Capture the cell that displays the provided text and extract its [x, y] central coordinate. 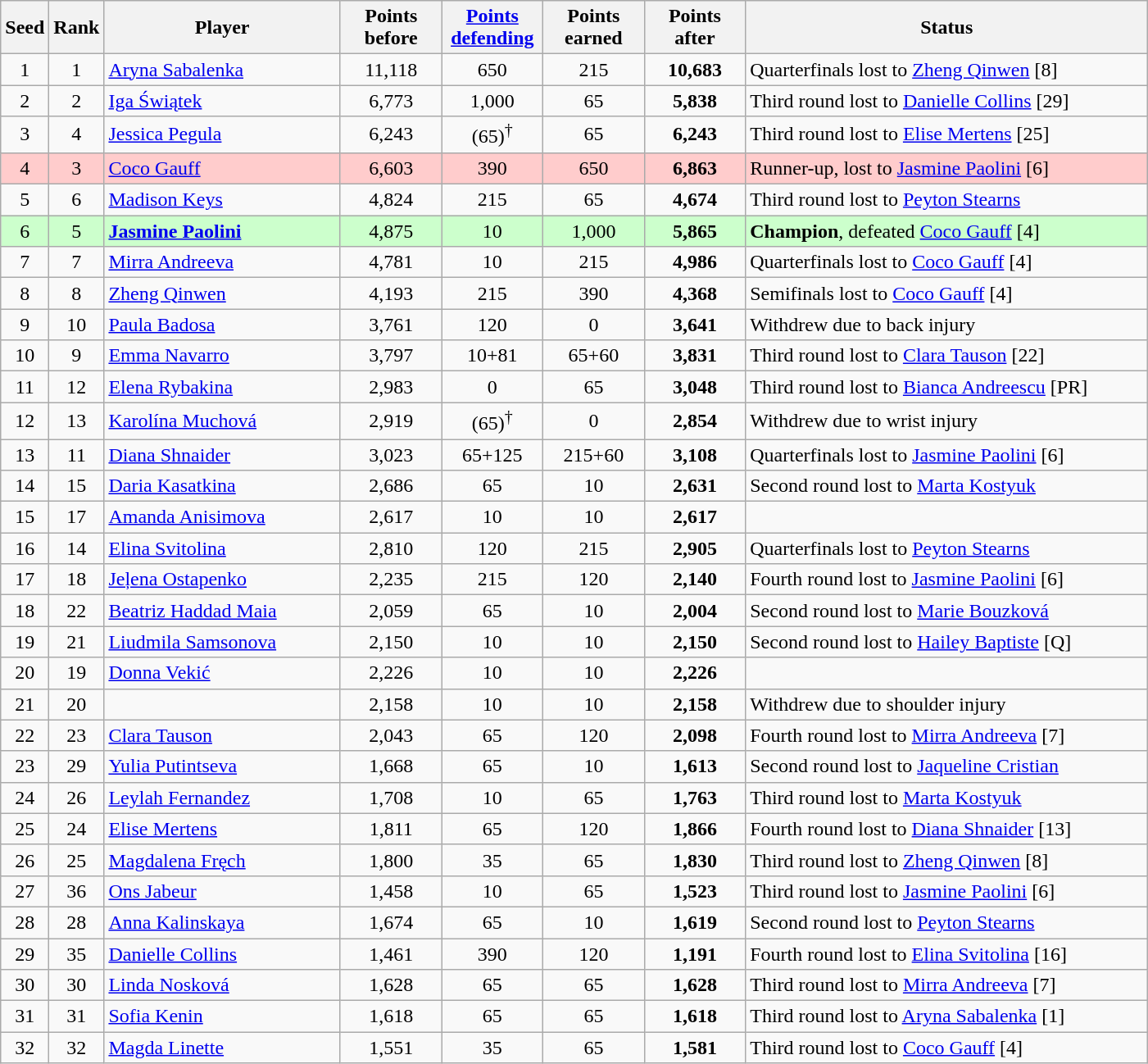
Clara Tauson [223, 735]
1,811 [391, 829]
Third round lost to Clara Tauson [22] [947, 356]
10+81 [492, 356]
4,781 [391, 262]
Yulia Putintseva [223, 766]
1,613 [695, 766]
2,043 [391, 735]
Fourth round lost to Elina Svitolina [16] [947, 954]
Elina Svitolina [223, 548]
Leylah Fernandez [223, 798]
Second round lost to Peyton Stearns [947, 922]
2,140 [695, 580]
4,875 [391, 231]
27 [25, 891]
1,551 [391, 1048]
Quarterfinals lost to Coco Gauff [4] [947, 262]
Mirra Andreeva [223, 262]
Points earned [594, 28]
3,048 [695, 387]
Points after [695, 28]
Jeļena Ostapenko [223, 580]
Jasmine Paolini [223, 231]
Second round lost to Jaqueline Cristian [947, 766]
Points defending [492, 28]
Zheng Qinwen [223, 293]
4,824 [391, 200]
Withdrew due to shoulder injury [947, 704]
Paula Badosa [223, 325]
Third round lost to Elise Mertens [25] [947, 134]
Third round lost to Jasmine Paolini [6] [947, 891]
11,118 [391, 70]
3,761 [391, 325]
Madison Keys [223, 200]
Withdrew due to back injury [947, 325]
Quarterfinals lost to Zheng Qinwen [8] [947, 70]
1,708 [391, 798]
2,631 [695, 486]
6,603 [391, 168]
Third round lost to Aryna Sabalenka [1] [947, 1016]
Points before [391, 28]
3,797 [391, 356]
1,668 [391, 766]
Fourth round lost to Jasmine Paolini [6] [947, 580]
4,674 [695, 200]
2,983 [391, 387]
2,686 [391, 486]
2,098 [695, 735]
1,800 [391, 860]
Amanda Anisimova [223, 517]
Third round lost to Mirra Andreeva [7] [947, 985]
Seed [25, 28]
Third round lost to Zheng Qinwen [8] [947, 860]
1,523 [695, 891]
4,986 [695, 262]
2,810 [391, 548]
1,461 [391, 954]
Second round lost to Marta Kostyuk [947, 486]
2,059 [391, 611]
Coco Gauff [223, 168]
2,854 [695, 421]
1,581 [695, 1048]
Iga Świątek [223, 101]
Runner-up, lost to Jasmine Paolini [6] [947, 168]
3,831 [695, 356]
Ons Jabeur [223, 891]
Quarterfinals lost to Peyton Stearns [947, 548]
Magda Linette [223, 1048]
65+60 [594, 356]
Second round lost to Hailey Baptiste [Q] [947, 642]
Karolína Muchová [223, 421]
Liudmila Samsonova [223, 642]
1,830 [695, 860]
Third round lost to Coco Gauff [4] [947, 1048]
Third round lost to Bianca Andreescu [PR] [947, 387]
Sofia Kenin [223, 1016]
Fourth round lost to Mirra Andreeva [7] [947, 735]
5,838 [695, 101]
Semifinals lost to Coco Gauff [4] [947, 293]
Linda Nosková [223, 985]
Donna Vekić [223, 673]
3,023 [391, 455]
Withdrew due to wrist injury [947, 421]
1,866 [695, 829]
2,235 [391, 580]
215+60 [594, 455]
Elise Mertens [223, 829]
Second round lost to Marie Bouzková [947, 611]
36 [77, 891]
Player [223, 28]
Quarterfinals lost to Jasmine Paolini [6] [947, 455]
1,674 [391, 922]
Champion, defeated Coco Gauff [4] [947, 231]
1,763 [695, 798]
Rank [77, 28]
3,108 [695, 455]
Danielle Collins [223, 954]
Aryna Sabalenka [223, 70]
1,619 [695, 922]
Diana Shnaider [223, 455]
2,004 [695, 611]
Third round lost to Marta Kostyuk [947, 798]
Daria Kasatkina [223, 486]
1,191 [695, 954]
Third round lost to Peyton Stearns [947, 200]
3,641 [695, 325]
Beatriz Haddad Maia [223, 611]
10,683 [695, 70]
2,905 [695, 548]
Status [947, 28]
6,773 [391, 101]
4,193 [391, 293]
Emma Navarro [223, 356]
16 [25, 548]
Elena Rybakina [223, 387]
Fourth round lost to Diana Shnaider [13] [947, 829]
1,458 [391, 891]
Third round lost to Danielle Collins [29] [947, 101]
Anna Kalinskaya [223, 922]
65+125 [492, 455]
5,865 [695, 231]
6,863 [695, 168]
Jessica Pegula [223, 134]
Magdalena Fręch [223, 860]
2,919 [391, 421]
4,368 [695, 293]
